Return the [X, Y] coordinate for the center point of the cell that contains the specified text.  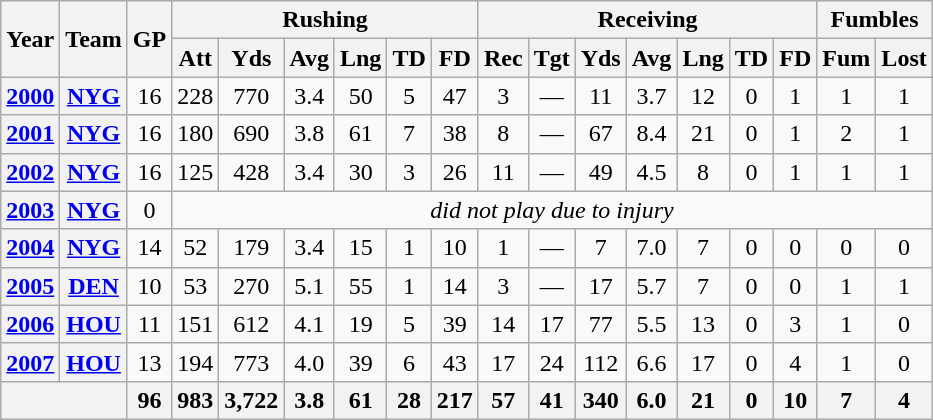
7.0 [652, 248]
179 [252, 248]
43 [454, 362]
67 [600, 134]
26 [454, 172]
did not play due to injury [552, 210]
38 [454, 134]
19 [360, 324]
4.5 [652, 172]
228 [196, 96]
4.1 [310, 324]
217 [454, 400]
52 [196, 248]
2001 [30, 134]
41 [552, 400]
Year [30, 39]
6 [409, 362]
151 [196, 324]
Receiving [647, 20]
30 [360, 172]
Team [94, 39]
2007 [30, 362]
GP [149, 39]
428 [252, 172]
57 [503, 400]
Tgt [552, 58]
4.0 [310, 362]
112 [600, 362]
77 [600, 324]
180 [196, 134]
96 [149, 400]
773 [252, 362]
Lost [904, 58]
Att [196, 58]
340 [600, 400]
Fum [846, 58]
690 [252, 134]
5.5 [652, 324]
Rushing [326, 20]
6.6 [652, 362]
125 [196, 172]
15 [360, 248]
28 [409, 400]
270 [252, 286]
2003 [30, 210]
12 [703, 96]
194 [196, 362]
770 [252, 96]
612 [252, 324]
8.4 [652, 134]
DEN [94, 286]
49 [600, 172]
2002 [30, 172]
50 [360, 96]
2000 [30, 96]
6.0 [652, 400]
3.7 [652, 96]
2006 [30, 324]
5.1 [310, 286]
Rec [503, 58]
983 [196, 400]
5.7 [652, 286]
2004 [30, 248]
3,722 [252, 400]
53 [196, 286]
2005 [30, 286]
Fumbles [874, 20]
47 [454, 96]
55 [360, 286]
2 [846, 134]
24 [552, 362]
